Provide the (x, y) coordinate of the cell's center where the given text is located.  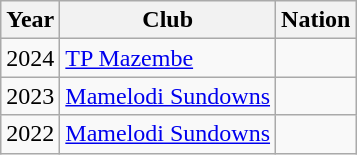
2023 (30, 96)
2022 (30, 134)
Club (168, 20)
2024 (30, 58)
TP Mazembe (168, 58)
Year (30, 20)
Nation (316, 20)
